Extract the [X, Y] coordinate from the center of the cell holding the provided text.  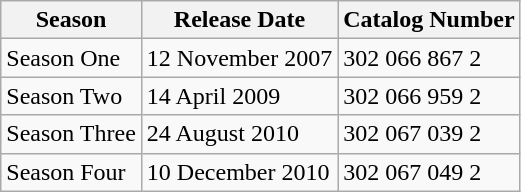
10 December 2010 [239, 172]
Season Four [72, 172]
24 August 2010 [239, 134]
Catalog Number [429, 20]
302 066 867 2 [429, 58]
Season Three [72, 134]
12 November 2007 [239, 58]
302 067 039 2 [429, 134]
14 April 2009 [239, 96]
Season One [72, 58]
Season Two [72, 96]
Release Date [239, 20]
302 067 049 2 [429, 172]
302 066 959 2 [429, 96]
Season [72, 20]
